Locate the cell with the specified text and output its (X, Y) center coordinate. 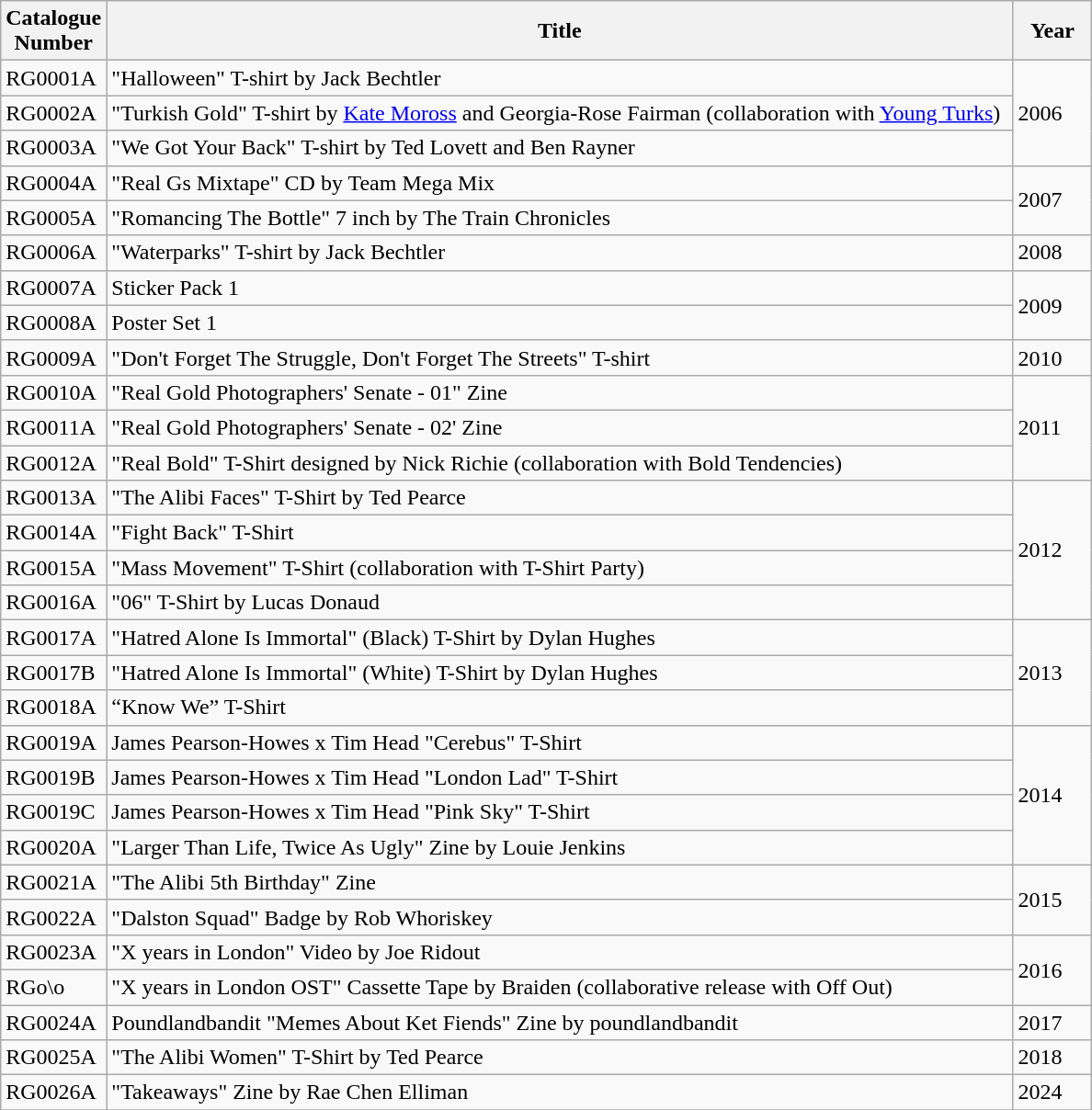
RG0002A (53, 113)
"Halloween" T-shirt by Jack Bechtler (560, 78)
RG0019C (53, 812)
2012 (1052, 550)
"Mass Movement" T-Shirt (collaboration with T-Shirt Party) (560, 568)
RG0014A (53, 533)
RG0010A (53, 392)
RG0024A (53, 1023)
RG0004A (53, 183)
"Real Gold Photographers' Senate - 02' Zine (560, 427)
"X years in London" Video by Joe Ridout (560, 952)
RGo\o (53, 987)
RG0011A (53, 427)
RG0018A (53, 708)
2014 (1052, 795)
"We Got Your Back" T-shirt by Ted Lovett and Ben Rayner (560, 148)
RG0020A (53, 847)
RG0012A (53, 462)
"Real Gs Mixtape" CD by Team Mega Mix (560, 183)
2008 (1052, 253)
2018 (1052, 1058)
Poundlandbandit "Memes About Ket Fiends" Zine by poundlandbandit (560, 1023)
2010 (1052, 357)
"The Alibi Women" T-Shirt by Ted Pearce (560, 1058)
RG0025A (53, 1058)
"Larger Than Life, Twice As Ugly" Zine by Louie Jenkins (560, 847)
RG0005A (53, 218)
RG0008A (53, 323)
RG0019A (53, 742)
"Real Gold Photographers' Senate - 01" Zine (560, 392)
RG0016A (53, 603)
RG0017B (53, 673)
RG0003A (53, 148)
RG0007A (53, 288)
James Pearson-Howes x Tim Head "Cerebus" T-Shirt (560, 742)
2006 (1052, 113)
2009 (1052, 305)
2016 (1052, 969)
"Don't Forget The Struggle, Don't Forget The Streets" T-shirt (560, 357)
2024 (1052, 1093)
"Turkish Gold" T-shirt by Kate Moross and Georgia-Rose Fairman (collaboration with Young Turks) (560, 113)
RG0001A (53, 78)
RG0017A (53, 638)
"Hatred Alone Is Immortal" (White) T-Shirt by Dylan Hughes (560, 673)
"The Alibi 5th Birthday" Zine (560, 882)
RG0013A (53, 498)
James Pearson-Howes x Tim Head "Pink Sky" T-Shirt (560, 812)
RG0026A (53, 1093)
"Romancing The Bottle" 7 inch by The Train Chronicles (560, 218)
2007 (1052, 200)
RG0019B (53, 777)
RG0021A (53, 882)
"X years in London OST" Cassette Tape by Braiden (collaborative release with Off Out) (560, 987)
Title (560, 31)
2013 (1052, 673)
"Hatred Alone Is Immortal" (Black) T-Shirt by Dylan Hughes (560, 638)
“Know We” T-Shirt (560, 708)
Sticker Pack 1 (560, 288)
2015 (1052, 900)
"Dalston Squad" Badge by Rob Whoriskey (560, 917)
"Fight Back" T-Shirt (560, 533)
RG0006A (53, 253)
2011 (1052, 427)
Catalogue Number (53, 31)
RG0023A (53, 952)
Poster Set 1 (560, 323)
"The Alibi Faces" T-Shirt by Ted Pearce (560, 498)
Year (1052, 31)
"06" T-Shirt by Lucas Donaud (560, 603)
2017 (1052, 1023)
James Pearson-Howes x Tim Head "London Lad" T-Shirt (560, 777)
RG0009A (53, 357)
RG0015A (53, 568)
RG0022A (53, 917)
"Real Bold" T-Shirt designed by Nick Richie (collaboration with Bold Tendencies) (560, 462)
"Takeaways" Zine by Rae Chen Elliman (560, 1093)
"Waterparks" T-shirt by Jack Bechtler (560, 253)
